Scan for the cell matching the given text and deliver its [x, y] coordinate at center. 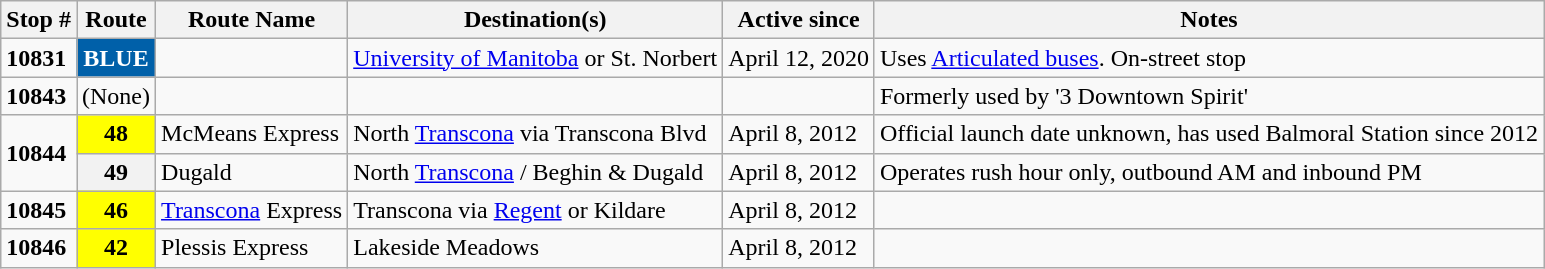
North Transcona via Transcona Blvd [536, 134]
(None) [116, 96]
April 12, 2020 [799, 58]
Notes [1208, 20]
Operates rush hour only, outbound AM and inbound PM [1208, 172]
10845 [39, 210]
10843 [39, 96]
Active since [799, 20]
North Transcona / Beghin & Dugald [536, 172]
10831 [39, 58]
McMeans Express [252, 134]
Uses Articulated buses. On-street stop [1208, 58]
Plessis Express [252, 248]
University of Manitoba or St. Norbert [536, 58]
Formerly used by '3 Downtown Spirit' [1208, 96]
Dugald [252, 172]
BLUE [116, 58]
Route Name [252, 20]
Route [116, 20]
Transcona Express [252, 210]
46 [116, 210]
Destination(s) [536, 20]
10844 [39, 153]
Stop # [39, 20]
Transcona via Regent or Kildare [536, 210]
10846 [39, 248]
48 [116, 134]
Lakeside Meadows [536, 248]
Official launch date unknown, has used Balmoral Station since 2012 [1208, 134]
42 [116, 248]
49 [116, 172]
